From the cell containing the given text, extract its center point as [x, y] coordinate. 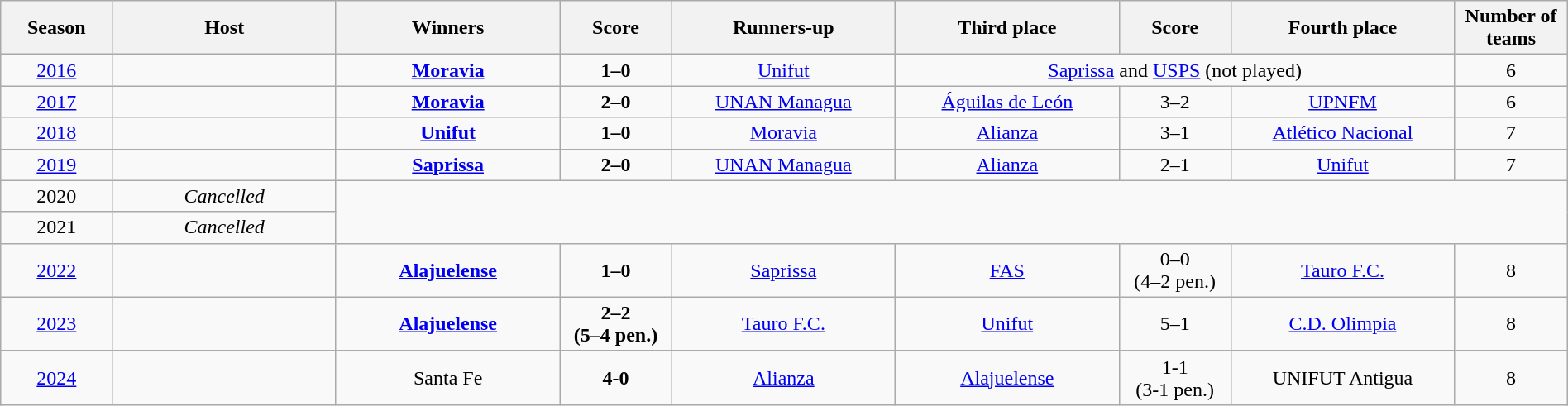
C.D. Olimpia [1342, 324]
2023 [56, 324]
Winners [447, 28]
3–2 [1174, 102]
2024 [56, 377]
Saprissa and USPS (not played) [1175, 70]
Runners-up [783, 28]
5–1 [1174, 324]
2019 [56, 165]
2–2(5–4 pen.) [615, 324]
Host [224, 28]
Águilas de León [1007, 102]
2–1 [1174, 165]
3–1 [1174, 133]
Number of teams [1512, 28]
2020 [56, 196]
Third place [1007, 28]
Season [56, 28]
FAS [1007, 270]
Fourth place [1342, 28]
Atlético Nacional [1342, 133]
1-1(3-1 pen.) [1174, 377]
0–0(4–2 pen.) [1174, 270]
2018 [56, 133]
2022 [56, 270]
2021 [56, 227]
2017 [56, 102]
UPNFM [1342, 102]
Santa Fe [447, 377]
UNIFUT Antigua [1342, 377]
2016 [56, 70]
4-0 [615, 377]
